Search for the cell housing the specified text and yield its [x, y] center coordinate. 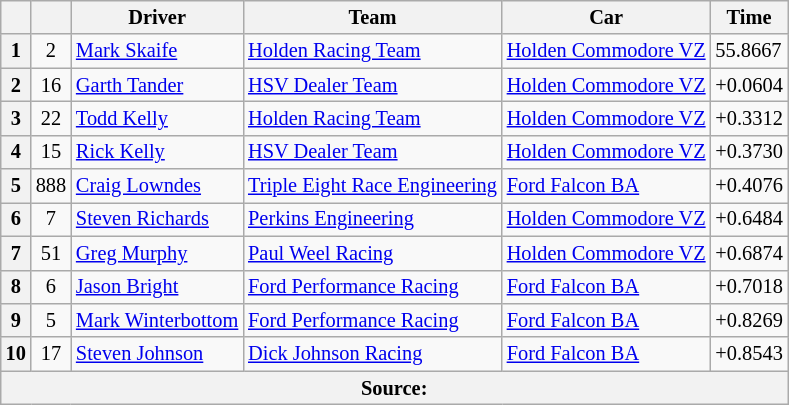
Perkins Engineering [372, 219]
4 [16, 152]
+0.7018 [748, 287]
Triple Eight Race Engineering [372, 186]
8 [16, 287]
Craig Lowndes [157, 186]
+0.8543 [748, 354]
+0.4076 [748, 186]
Paul Weel Racing [372, 253]
Steven Johnson [157, 354]
Team [372, 17]
Source: [394, 388]
+0.0604 [748, 85]
888 [51, 186]
Steven Richards [157, 219]
Todd Kelly [157, 118]
Garth Tander [157, 85]
Car [606, 17]
Mark Skaife [157, 51]
Greg Murphy [157, 253]
22 [51, 118]
3 [16, 118]
Driver [157, 17]
Time [748, 17]
17 [51, 354]
10 [16, 354]
51 [51, 253]
55.8667 [748, 51]
Dick Johnson Racing [372, 354]
+0.6874 [748, 253]
Mark Winterbottom [157, 320]
9 [16, 320]
15 [51, 152]
+0.3312 [748, 118]
1 [16, 51]
16 [51, 85]
Jason Bright [157, 287]
+0.3730 [748, 152]
+0.8269 [748, 320]
+0.6484 [748, 219]
Rick Kelly [157, 152]
